Identify which cell holds the provided text, then report its (X, Y) central coordinate. 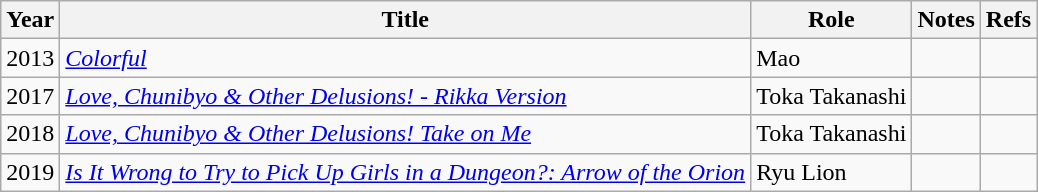
Is It Wrong to Try to Pick Up Girls in a Dungeon?: Arrow of the Orion (406, 172)
Refs (1008, 20)
Year (30, 20)
Role (832, 20)
Love, Chunibyo & Other Delusions! - Rikka Version (406, 96)
2013 (30, 58)
2017 (30, 96)
Title (406, 20)
Mao (832, 58)
2019 (30, 172)
Colorful (406, 58)
Love, Chunibyo & Other Delusions! Take on Me (406, 134)
Notes (946, 20)
2018 (30, 134)
Ryu Lion (832, 172)
